Capture the cell that displays the provided text and extract its [x, y] central coordinate. 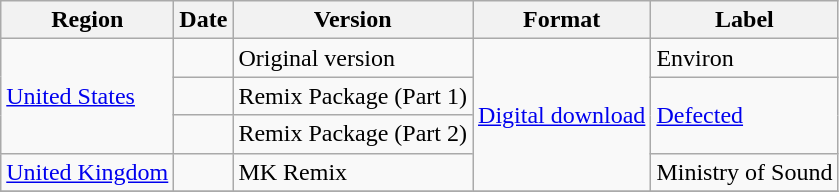
Remix Package (Part 1) [353, 96]
United States [88, 96]
MK Remix [353, 172]
Label [744, 20]
United Kingdom [88, 172]
Environ [744, 58]
Ministry of Sound [744, 172]
Digital download [562, 115]
Version [353, 20]
Remix Package (Part 2) [353, 134]
Date [204, 20]
Defected [744, 115]
Format [562, 20]
Original version [353, 58]
Region [88, 20]
